Provide the (x, y) coordinate of the cell's center where the given text is located.  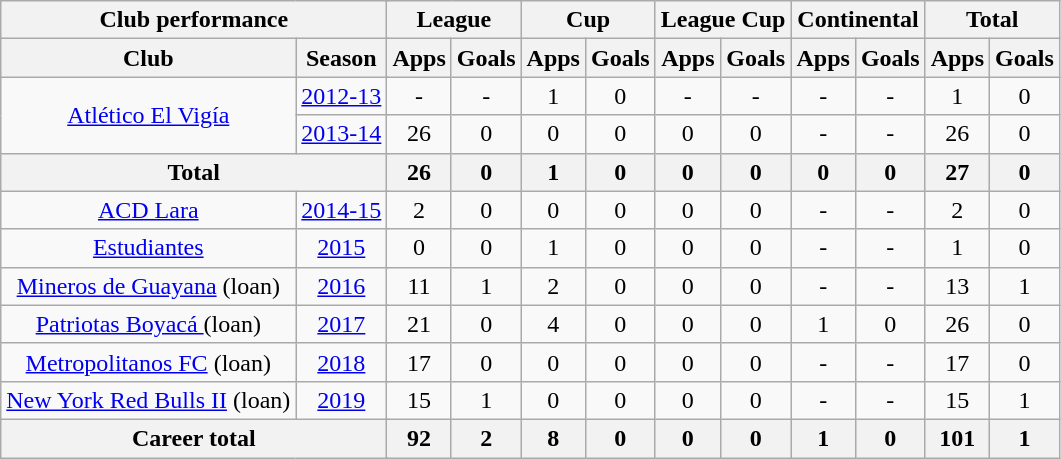
27 (957, 172)
Cup (588, 20)
101 (957, 438)
Atlético El Vigía (148, 115)
Career total (194, 438)
Metropolitanos FC (loan) (148, 362)
92 (419, 438)
Season (342, 58)
4 (553, 324)
League (454, 20)
Club (148, 58)
ACD Lara (148, 210)
Mineros de Guayana (loan) (148, 286)
Patriotas Boyacá (loan) (148, 324)
2014-15 (342, 210)
2017 (342, 324)
2018 (342, 362)
2012-13 (342, 96)
Club performance (194, 20)
8 (553, 438)
New York Red Bulls II (loan) (148, 400)
2013-14 (342, 134)
Continental (858, 20)
2015 (342, 248)
2019 (342, 400)
League Cup (723, 20)
Estudiantes (148, 248)
13 (957, 286)
2016 (342, 286)
21 (419, 324)
11 (419, 286)
